Identify which cell holds the provided text, then report its (X, Y) central coordinate. 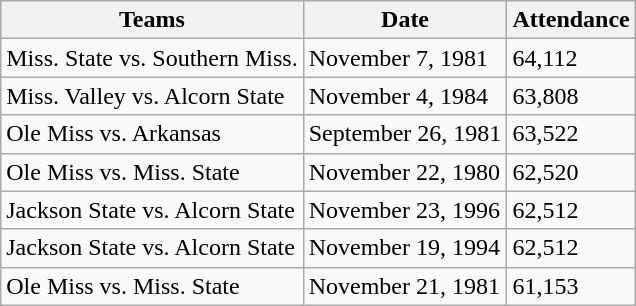
September 26, 1981 (405, 134)
63,808 (571, 96)
Teams (152, 20)
November 4, 1984 (405, 96)
62,520 (571, 172)
64,112 (571, 58)
November 7, 1981 (405, 58)
November 19, 1994 (405, 248)
Miss. State vs. Southern Miss. (152, 58)
Date (405, 20)
Miss. Valley vs. Alcorn State (152, 96)
63,522 (571, 134)
Attendance (571, 20)
November 22, 1980 (405, 172)
Ole Miss vs. Arkansas (152, 134)
November 21, 1981 (405, 286)
61,153 (571, 286)
November 23, 1996 (405, 210)
